Pinpoint the cell where the given text exists, returning its (x, y) midpoint coordinate. 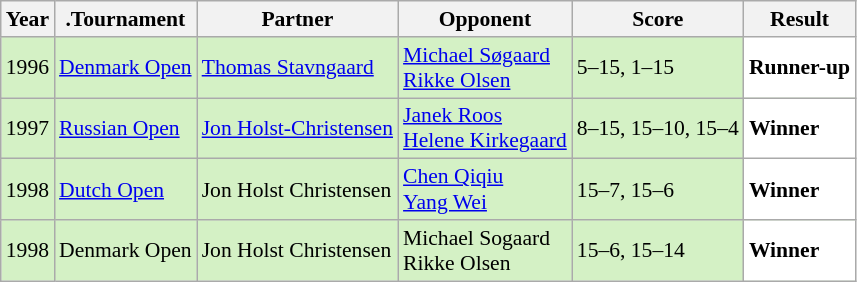
Chen Qiqiu Yang Wei (485, 190)
1997 (28, 128)
Score (658, 19)
Thomas Stavngaard (298, 68)
15–7, 15–6 (658, 190)
Runner-up (800, 68)
Russian Open (126, 128)
1996 (28, 68)
Michael Sogaard Rikke Olsen (485, 250)
Result (800, 19)
Partner (298, 19)
Janek Roos Helene Kirkegaard (485, 128)
Dutch Open (126, 190)
15–6, 15–14 (658, 250)
Jon Holst-Christensen (298, 128)
5–15, 1–15 (658, 68)
.Tournament (126, 19)
Year (28, 19)
8–15, 15–10, 15–4 (658, 128)
Michael Søgaard Rikke Olsen (485, 68)
Opponent (485, 19)
